Identify which cell holds the provided text, then report its (X, Y) central coordinate. 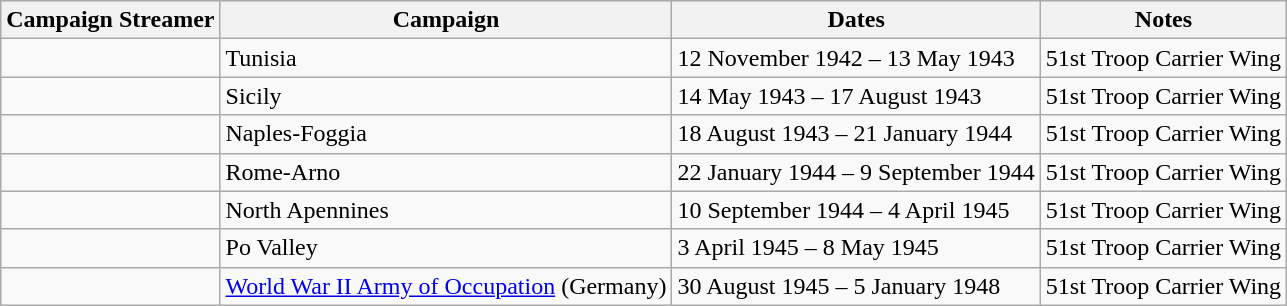
Notes (1163, 20)
Campaign Streamer (110, 20)
12 November 1942 – 13 May 1943 (856, 58)
North Apennines (446, 210)
14 May 1943 – 17 August 1943 (856, 96)
Dates (856, 20)
18 August 1943 – 21 January 1944 (856, 134)
Naples-Foggia (446, 134)
World War II Army of Occupation (Germany) (446, 286)
Sicily (446, 96)
Rome-Arno (446, 172)
3 April 1945 – 8 May 1945 (856, 248)
30 August 1945 – 5 January 1948 (856, 286)
Po Valley (446, 248)
22 January 1944 – 9 September 1944 (856, 172)
Tunisia (446, 58)
10 September 1944 – 4 April 1945 (856, 210)
Campaign (446, 20)
